Provide the [x, y] coordinate of the cell's center where the given text is located.  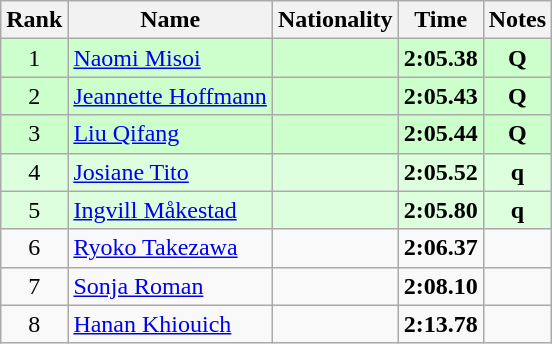
Josiane Tito [170, 172]
4 [34, 172]
7 [34, 286]
6 [34, 248]
Ryoko Takezawa [170, 248]
Sonja Roman [170, 286]
Nationality [335, 20]
2:05.52 [440, 172]
Ingvill Måkestad [170, 210]
8 [34, 324]
3 [34, 134]
2:08.10 [440, 286]
2:05.44 [440, 134]
Naomi Misoi [170, 58]
2:05.43 [440, 96]
Name [170, 20]
2:05.38 [440, 58]
1 [34, 58]
2:13.78 [440, 324]
2 [34, 96]
Jeannette Hoffmann [170, 96]
Notes [517, 20]
5 [34, 210]
Liu Qifang [170, 134]
Rank [34, 20]
Hanan Khiouich [170, 324]
2:06.37 [440, 248]
Time [440, 20]
2:05.80 [440, 210]
